From the cell containing the given text, extract its center point as (X, Y) coordinate. 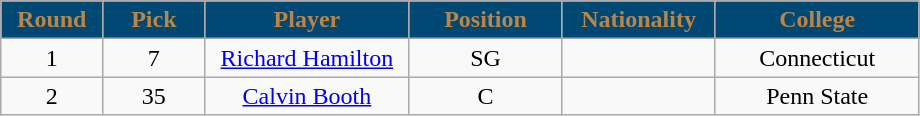
Connecticut (817, 58)
Round (52, 20)
Nationality (638, 20)
SG (486, 58)
Calvin Booth (307, 96)
Position (486, 20)
C (486, 96)
Player (307, 20)
College (817, 20)
2 (52, 96)
35 (154, 96)
Richard Hamilton (307, 58)
Penn State (817, 96)
1 (52, 58)
7 (154, 58)
Pick (154, 20)
